Capture the cell that displays the provided text and extract its [x, y] central coordinate. 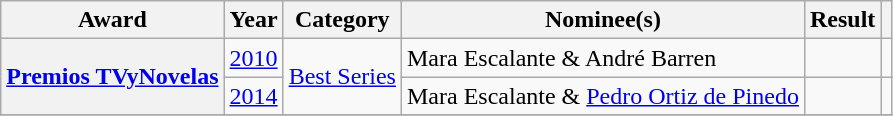
Award [112, 20]
2014 [254, 96]
Mara Escalante & André Barren [602, 58]
Category [342, 20]
Premios TVyNovelas [112, 77]
Year [254, 20]
Nominee(s) [602, 20]
Result [842, 20]
2010 [254, 58]
Best Series [342, 77]
Mara Escalante & Pedro Ortiz de Pinedo [602, 96]
